From the cell containing the given text, extract its center point as [X, Y] coordinate. 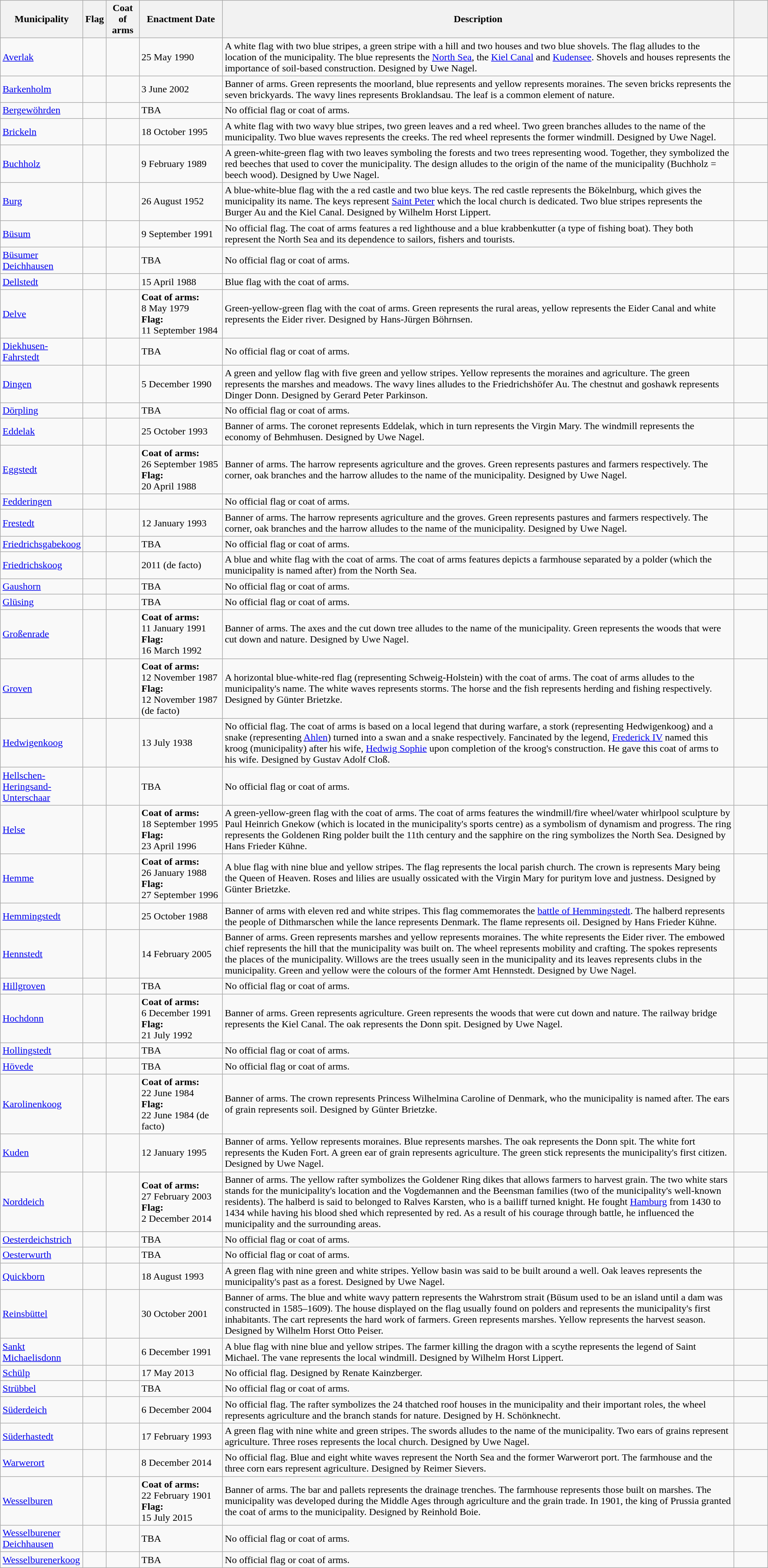
Enactment Date [181, 19]
12 January 1993 [181, 523]
Sankt Michaelisdonn [42, 1351]
Coat of arms:18 September 1995Flag:23 April 1996 [181, 830]
Dellstedt [42, 281]
No official flag. Designed by Renate Kainzberger. [478, 1373]
Coat of arms:22 February 1901Flag:15 July 2015 [181, 1501]
Strübbel [42, 1388]
Barkenholm [42, 89]
Coat of arms:26 September 1985Flag:20 April 1988 [181, 469]
Schülp [42, 1373]
13 July 1938 [181, 743]
12 January 1995 [181, 1153]
17 May 2013 [181, 1373]
Wesselburenerkoog [42, 1560]
Hövede [42, 1066]
Coat of arms:6 December 1991Flag:21 July 1992 [181, 1018]
9 September 1991 [181, 234]
Büsum [42, 234]
Dörpling [42, 411]
Dingen [42, 384]
5 December 1990 [181, 384]
17 February 1993 [181, 1437]
Eggstedt [42, 469]
Oesterwurth [42, 1255]
Hillgroven [42, 986]
Oesterdeichstrich [42, 1239]
Kuden [42, 1153]
Friedrichskoog [42, 565]
Municipality [42, 19]
Coat of arms:26 January 1988Flag:27 September 1996 [181, 878]
Burg [42, 201]
Wesselburen [42, 1501]
Coat of arms:12 November 1987Flag:12 November 1987 (de facto) [181, 688]
25 October 1993 [181, 432]
Quickborn [42, 1276]
2011 (de facto) [181, 565]
18 August 1993 [181, 1276]
Karolinenkoog [42, 1104]
Gaushorn [42, 586]
Glüsing [42, 602]
Großenrade [42, 634]
Hemme [42, 878]
9 February 1989 [181, 164]
3 June 2002 [181, 89]
Frestedt [42, 523]
8 December 2014 [181, 1463]
Blue flag with the coat of arms. [478, 281]
26 August 1952 [181, 201]
Warwerort [42, 1463]
Coat of arms:11 January 1991Flag:16 March 1992 [181, 634]
25 October 1988 [181, 916]
Hollingstedt [42, 1051]
6 December 2004 [181, 1410]
Eddelak [42, 432]
14 February 2005 [181, 954]
Coat of arms [123, 19]
Büsumer Deichhausen [42, 260]
6 December 1991 [181, 1351]
Flag [94, 19]
30 October 2001 [181, 1314]
Brickeln [42, 131]
Delve [42, 313]
Hochdonn [42, 1018]
Norddeich [42, 1202]
Description [478, 19]
15 April 1988 [181, 281]
Hedwigenkoog [42, 743]
18 October 1995 [181, 131]
Coat of arms:22 June 1984Flag:22 June 1984 (de facto) [181, 1104]
Fedderingen [42, 502]
Reinsbüttel [42, 1314]
Groven [42, 688]
Hennstedt [42, 954]
Hemmingstedt [42, 916]
25 May 1990 [181, 57]
Buchholz [42, 164]
Helse [42, 830]
Coat of arms:27 February 2003Flag:2 December 2014 [181, 1202]
Hellschen-Heringsand-Unterschaar [42, 786]
Süderhastedt [42, 1437]
Süderdeich [42, 1410]
Bergewöhrden [42, 110]
Friedrichsgabekoog [42, 544]
Wesselburener Deichhausen [42, 1538]
Averlak [42, 57]
Diekhusen-Fahrstedt [42, 351]
Coat of arms:8 May 1979Flag:11 September 1984 [181, 313]
